Capture the cell that displays the provided text and extract its [X, Y] central coordinate. 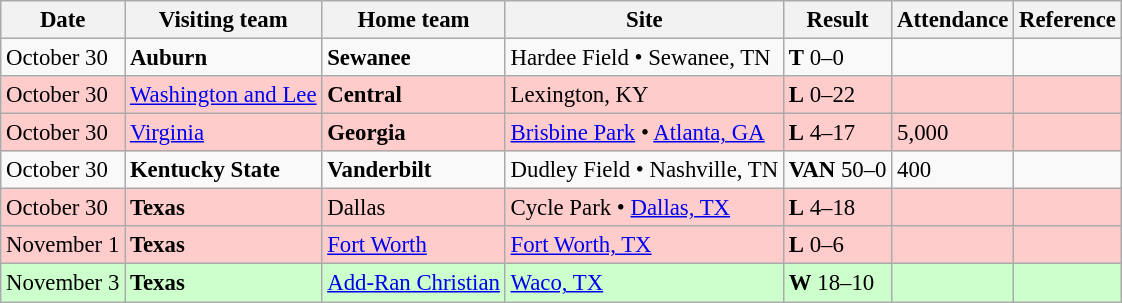
Central [414, 95]
Cycle Park • Dallas, TX [644, 208]
Auburn [224, 58]
W 18–10 [837, 283]
Lexington, KY [644, 95]
L 4–17 [837, 133]
Dallas [414, 208]
Fort Worth [414, 245]
Dudley Field • Nashville, TN [644, 170]
Date [63, 20]
Site [644, 20]
Fort Worth, TX [644, 245]
400 [953, 170]
November 1 [63, 245]
Add-Ran Christian [414, 283]
Kentucky State [224, 170]
Attendance [953, 20]
November 3 [63, 283]
VAN 50–0 [837, 170]
T 0–0 [837, 58]
Georgia [414, 133]
Visiting team [224, 20]
Washington and Lee [224, 95]
Reference [1068, 20]
Hardee Field • Sewanee, TN [644, 58]
Brisbine Park • Atlanta, GA [644, 133]
Home team [414, 20]
L 4–18 [837, 208]
Result [837, 20]
Virginia [224, 133]
L 0–22 [837, 95]
L 0–6 [837, 245]
Waco, TX [644, 283]
Vanderbilt [414, 170]
Sewanee [414, 58]
5,000 [953, 133]
